Return [x, y] of the center of cell containing provided text 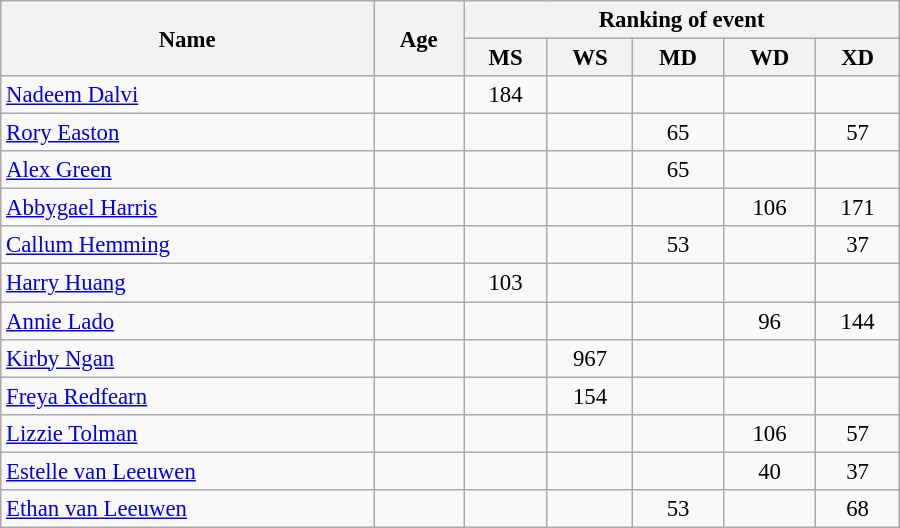
Estelle van Leeuwen [188, 471]
171 [858, 208]
Lizzie Tolman [188, 433]
184 [506, 95]
154 [590, 396]
Harry Huang [188, 283]
XD [858, 58]
WS [590, 58]
144 [858, 321]
Alex Green [188, 170]
967 [590, 358]
Ethan van Leeuwen [188, 509]
Name [188, 38]
WD [770, 58]
Nadeem Dalvi [188, 95]
103 [506, 283]
MS [506, 58]
Freya Redfearn [188, 396]
68 [858, 509]
40 [770, 471]
Kirby Ngan [188, 358]
Abbygael Harris [188, 208]
Annie Lado [188, 321]
Age [419, 38]
96 [770, 321]
Rory Easton [188, 133]
Callum Hemming [188, 245]
Ranking of event [682, 20]
MD [678, 58]
